Locate the cell with the specified text and output its (X, Y) center coordinate. 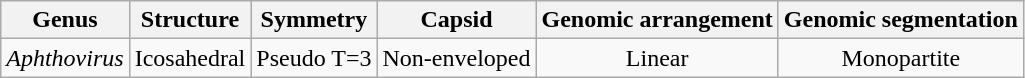
Structure (190, 20)
Linear (657, 58)
Non-enveloped (456, 58)
Genomic segmentation (900, 20)
Monopartite (900, 58)
Pseudo T=3 (314, 58)
Genomic arrangement (657, 20)
Icosahedral (190, 58)
Capsid (456, 20)
Aphthovirus (65, 58)
Genus (65, 20)
Symmetry (314, 20)
